Extract the [x, y] coordinate from the center of the cell holding the provided text.  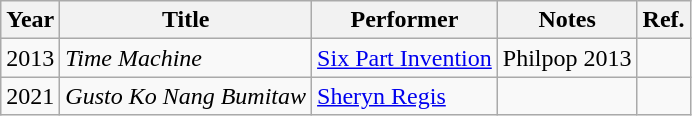
Year [30, 20]
Title [186, 20]
2021 [30, 96]
Gusto Ko Nang Bumitaw [186, 96]
Sheryn Regis [405, 96]
Six Part Invention [405, 58]
Ref. [664, 20]
Time Machine [186, 58]
Philpop 2013 [567, 58]
2013 [30, 58]
Performer [405, 20]
Notes [567, 20]
